Return the [X, Y] coordinate for the center point of the cell that contains the specified text.  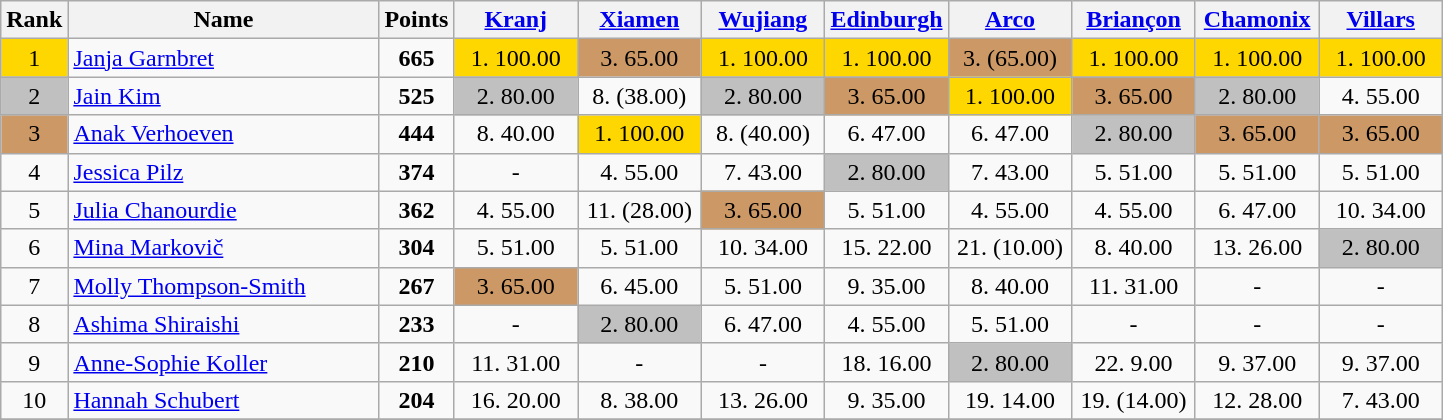
374 [416, 172]
Points [416, 20]
4 [34, 172]
Anak Verhoeven [224, 134]
304 [416, 248]
Xiamen [640, 20]
1 [34, 58]
Jain Kim [224, 96]
Anne-Sophie Koller [224, 362]
210 [416, 362]
8. (38.00) [640, 96]
6 [34, 248]
2 [34, 96]
Briançon [1134, 20]
267 [416, 286]
22. 9.00 [1134, 362]
3. (65.00) [1010, 58]
11. (28.00) [640, 210]
5 [34, 210]
16. 20.00 [516, 400]
12. 28.00 [1257, 400]
10 [34, 400]
Arco [1010, 20]
8. 38.00 [640, 400]
Villars [1381, 20]
Rank [34, 20]
Mina Markovič [224, 248]
18. 16.00 [887, 362]
Edinburgh [887, 20]
Wujiang [763, 20]
Ashima Shiraishi [224, 324]
665 [416, 58]
Jessica Pilz [224, 172]
Hannah Schubert [224, 400]
Julia Chanourdie [224, 210]
19. 14.00 [1010, 400]
7 [34, 286]
21. (10.00) [1010, 248]
204 [416, 400]
Name [224, 20]
15. 22.00 [887, 248]
8 [34, 324]
Chamonix [1257, 20]
9 [34, 362]
8. (40.00) [763, 134]
Janja Garnbret [224, 58]
233 [416, 324]
444 [416, 134]
362 [416, 210]
Molly Thompson-Smith [224, 286]
525 [416, 96]
6. 45.00 [640, 286]
3 [34, 134]
19. (14.00) [1134, 400]
Kranj [516, 20]
